From the cell containing the given text, extract its center point as [x, y] coordinate. 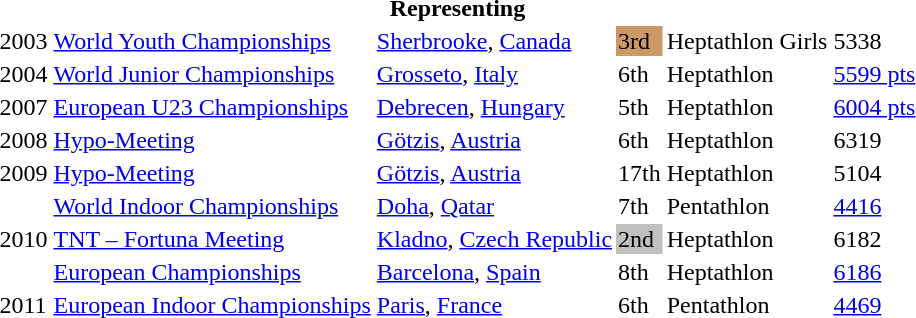
Pentathlon [747, 206]
Doha, Qatar [494, 206]
17th [640, 173]
European U23 Championships [212, 107]
World Youth Championships [212, 41]
3rd [640, 41]
TNT – Fortuna Meeting [212, 239]
World Junior Championships [212, 74]
Barcelona, Spain [494, 272]
5th [640, 107]
Heptathlon Girls [747, 41]
Sherbrooke, Canada [494, 41]
Grosseto, Italy [494, 74]
7th [640, 206]
2nd [640, 239]
Debrecen, Hungary [494, 107]
European Championships [212, 272]
8th [640, 272]
World Indoor Championships [212, 206]
Kladno, Czech Republic [494, 239]
